Detect which cell encompasses the target text, then output its (x, y) center coordinate. 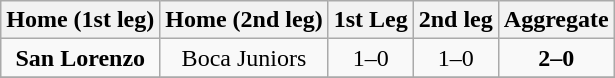
2nd leg (456, 20)
Boca Juniors (244, 58)
Aggregate (556, 20)
San Lorenzo (80, 58)
1st Leg (370, 20)
2–0 (556, 58)
Home (1st leg) (80, 20)
Home (2nd leg) (244, 20)
